Pinpoint the cell where the given text exists, returning its (x, y) midpoint coordinate. 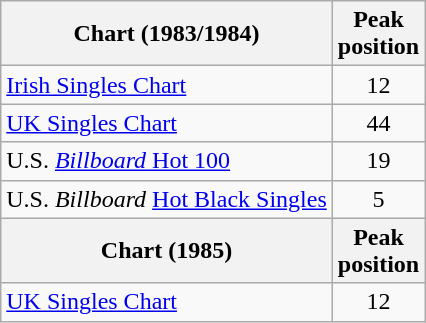
U.S. Billboard Hot 100 (167, 161)
19 (378, 161)
5 (378, 199)
U.S. Billboard Hot Black Singles (167, 199)
Irish Singles Chart (167, 85)
Chart (1985) (167, 250)
44 (378, 123)
Chart (1983/1984) (167, 34)
